Scan for the cell matching the given text and deliver its (x, y) coordinate at center. 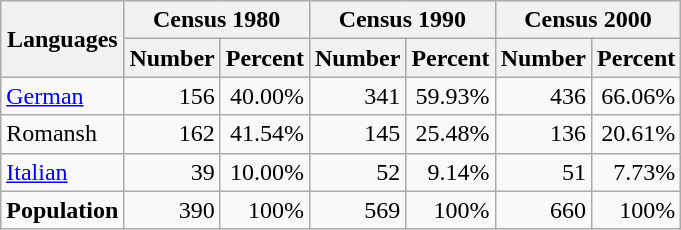
9.14% (450, 172)
156 (172, 96)
660 (543, 210)
Census 2000 (588, 20)
66.06% (636, 96)
Census 1990 (402, 20)
436 (543, 96)
59.93% (450, 96)
Population (62, 210)
145 (357, 134)
Languages (62, 39)
7.73% (636, 172)
Romansh (62, 134)
41.54% (264, 134)
390 (172, 210)
40.00% (264, 96)
162 (172, 134)
25.48% (450, 134)
Census 1980 (217, 20)
Italian (62, 172)
52 (357, 172)
51 (543, 172)
569 (357, 210)
136 (543, 134)
39 (172, 172)
10.00% (264, 172)
341 (357, 96)
German (62, 96)
20.61% (636, 134)
